Search for the cell housing the specified text and yield its (X, Y) center coordinate. 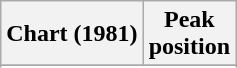
Peakposition (189, 34)
Chart (1981) (72, 34)
